Find where the given text appears and provide that cell's center as [x, y] coordinate. 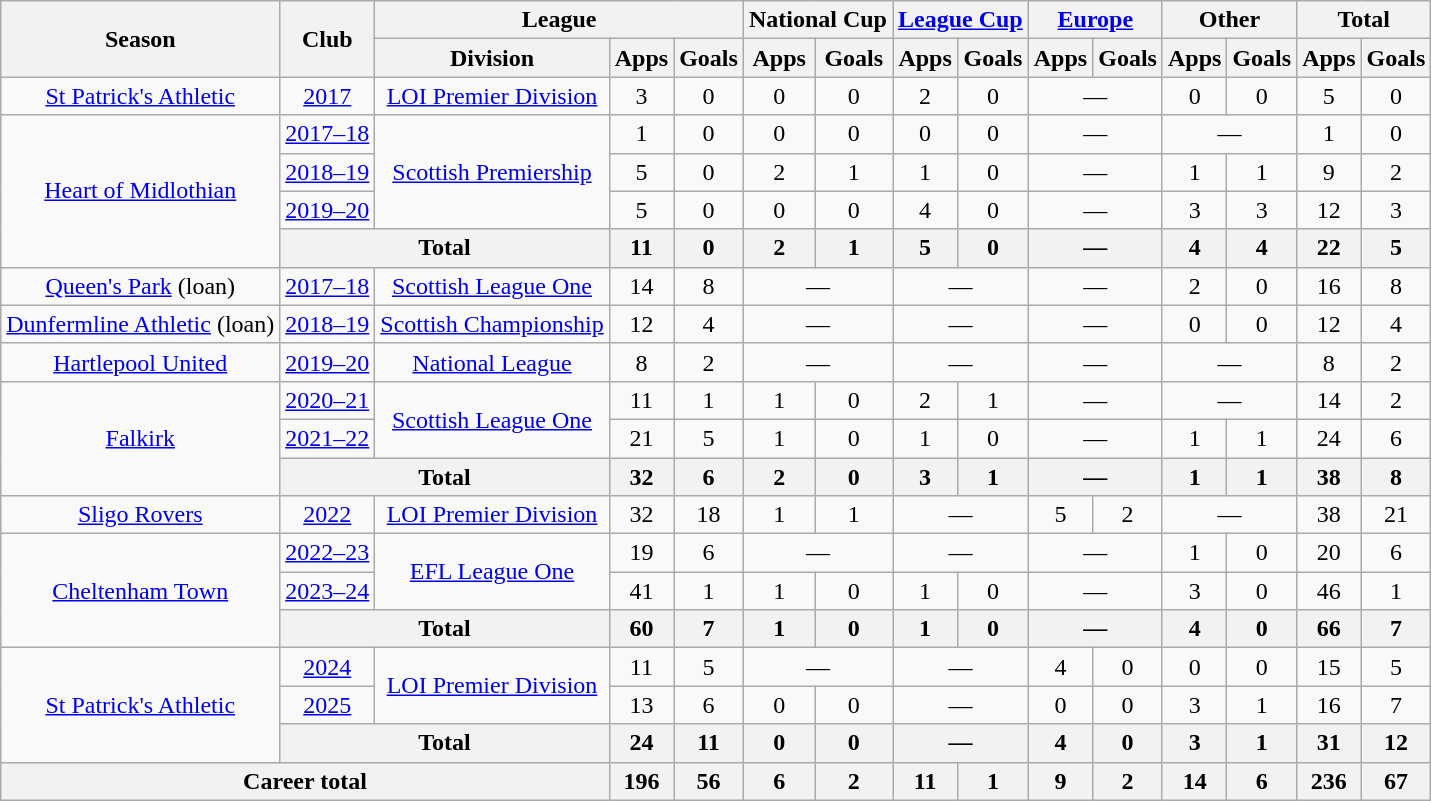
15 [1329, 667]
60 [641, 629]
Club [328, 39]
67 [1396, 781]
22 [1329, 248]
Season [140, 39]
League Cup [960, 20]
Hartlepool United [140, 362]
236 [1329, 781]
2024 [328, 667]
20 [1329, 553]
56 [709, 781]
19 [641, 553]
Division [492, 58]
2021–22 [328, 438]
Heart of Midlothian [140, 191]
Career total [305, 781]
18 [709, 515]
Scottish Championship [492, 324]
Other [1229, 20]
31 [1329, 743]
196 [641, 781]
National Cup [818, 20]
Sligo Rovers [140, 515]
66 [1329, 629]
Falkirk [140, 438]
Europe [1095, 20]
2023–24 [328, 591]
13 [641, 705]
Queen's Park (loan) [140, 286]
Cheltenham Town [140, 591]
41 [641, 591]
EFL League One [492, 572]
2022–23 [328, 553]
Scottish Premiership [492, 172]
Dunfermline Athletic (loan) [140, 324]
2017 [328, 96]
2022 [328, 515]
League [560, 20]
National League [492, 362]
46 [1329, 591]
2025 [328, 705]
2020–21 [328, 400]
